For the text-containing cell, return its midpoint in [x, y] coordinate format. 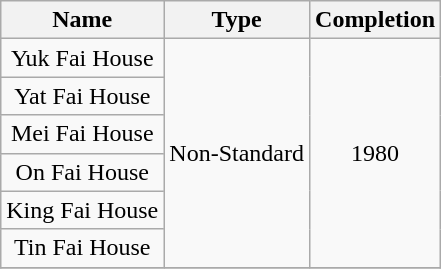
King Fai House [82, 210]
On Fai House [82, 172]
Non-Standard [237, 153]
Name [82, 20]
Type [237, 20]
Mei Fai House [82, 134]
Tin Fai House [82, 248]
Yuk Fai House [82, 58]
1980 [376, 153]
Yat Fai House [82, 96]
Completion [376, 20]
